Capture the cell that displays the provided text and extract its (X, Y) central coordinate. 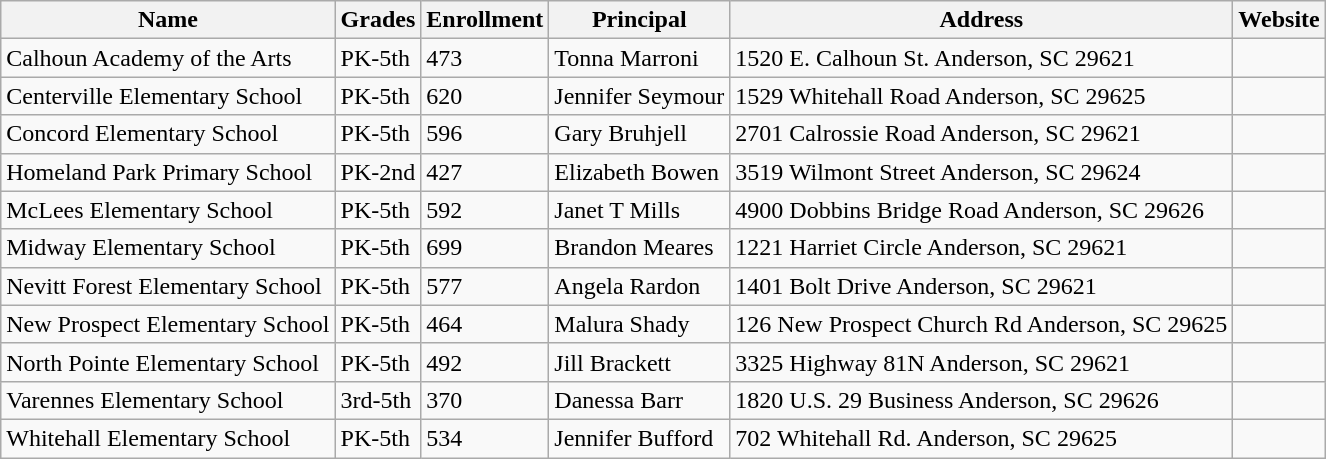
Principal (640, 20)
McLees Elementary School (168, 210)
Homeland Park Primary School (168, 172)
Enrollment (485, 20)
3325 Highway 81N Anderson, SC 29621 (982, 362)
492 (485, 362)
Name (168, 20)
370 (485, 400)
Varennes Elementary School (168, 400)
Malura Shady (640, 324)
PK-2nd (378, 172)
577 (485, 286)
1820 U.S. 29 Business Anderson, SC 29626 (982, 400)
Tonna Marroni (640, 58)
Nevitt Forest Elementary School (168, 286)
427 (485, 172)
New Prospect Elementary School (168, 324)
1529 Whitehall Road Anderson, SC 29625 (982, 96)
North Pointe Elementary School (168, 362)
Elizabeth Bowen (640, 172)
Calhoun Academy of the Arts (168, 58)
620 (485, 96)
699 (485, 248)
Concord Elementary School (168, 134)
Angela Rardon (640, 286)
1221 Harriet Circle Anderson, SC 29621 (982, 248)
702 Whitehall Rd. Anderson, SC 29625 (982, 438)
596 (485, 134)
Brandon Meares (640, 248)
464 (485, 324)
592 (485, 210)
Address (982, 20)
Jennifer Bufford (640, 438)
3rd-5th (378, 400)
Grades (378, 20)
Jill Brackett (640, 362)
3519 Wilmont Street Anderson, SC 29624 (982, 172)
Website (1279, 20)
1520 E. Calhoun St. Anderson, SC 29621 (982, 58)
126 New Prospect Church Rd Anderson, SC 29625 (982, 324)
473 (485, 58)
1401 Bolt Drive Anderson, SC 29621 (982, 286)
Jennifer Seymour (640, 96)
Midway Elementary School (168, 248)
534 (485, 438)
Gary Bruhjell (640, 134)
4900 Dobbins Bridge Road Anderson, SC 29626 (982, 210)
Danessa Barr (640, 400)
2701 Calrossie Road Anderson, SC 29621 (982, 134)
Janet T Mills (640, 210)
Centerville Elementary School (168, 96)
Whitehall Elementary School (168, 438)
